Pinpoint the cell where the given text exists, returning its [X, Y] midpoint coordinate. 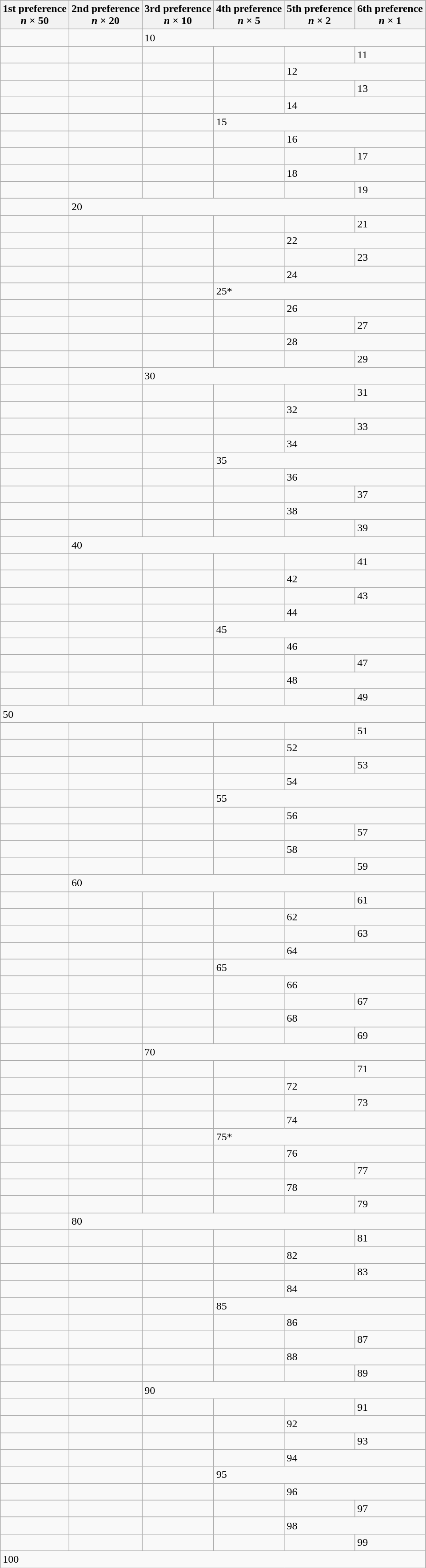
51 [390, 731]
32 [355, 410]
2nd preferencen × 20 [106, 15]
48 [355, 680]
67 [390, 1001]
63 [390, 934]
31 [390, 393]
73 [390, 1103]
88 [355, 1357]
54 [355, 782]
78 [355, 1187]
22 [355, 241]
11 [390, 55]
41 [390, 562]
76 [355, 1154]
47 [390, 663]
66 [355, 984]
23 [390, 258]
68 [355, 1018]
27 [390, 325]
100 [213, 1559]
91 [390, 1407]
49 [390, 697]
5th preferencen × 2 [320, 15]
33 [390, 426]
94 [355, 1458]
30 [284, 376]
34 [355, 443]
70 [284, 1052]
40 [247, 545]
58 [355, 849]
14 [355, 105]
62 [355, 917]
57 [390, 832]
36 [355, 477]
26 [355, 308]
92 [355, 1424]
56 [355, 816]
12 [355, 72]
64 [355, 951]
44 [355, 613]
1st preferencen × 50 [35, 15]
20 [247, 207]
89 [390, 1373]
60 [247, 883]
16 [355, 139]
4th preferencen × 5 [249, 15]
90 [284, 1390]
95 [319, 1475]
86 [355, 1323]
75* [319, 1137]
69 [390, 1035]
59 [390, 866]
87 [390, 1340]
45 [319, 629]
98 [355, 1525]
72 [355, 1086]
80 [247, 1221]
17 [390, 156]
42 [355, 579]
82 [355, 1255]
21 [390, 223]
15 [319, 122]
79 [390, 1204]
85 [319, 1305]
43 [390, 596]
37 [390, 494]
74 [355, 1120]
24 [355, 275]
35 [319, 460]
28 [355, 342]
50 [213, 714]
99 [390, 1542]
46 [355, 646]
39 [390, 528]
10 [284, 38]
93 [390, 1441]
13 [390, 88]
77 [390, 1170]
97 [390, 1508]
18 [355, 173]
81 [390, 1238]
29 [390, 359]
53 [390, 764]
19 [390, 190]
3rd preferencen × 10 [178, 15]
71 [390, 1069]
52 [355, 748]
65 [319, 967]
38 [355, 511]
55 [319, 799]
25* [319, 291]
6th preferencen × 1 [390, 15]
83 [390, 1272]
84 [355, 1289]
61 [390, 900]
96 [355, 1492]
